Find where the given text appears and provide that cell's center as [x, y] coordinate. 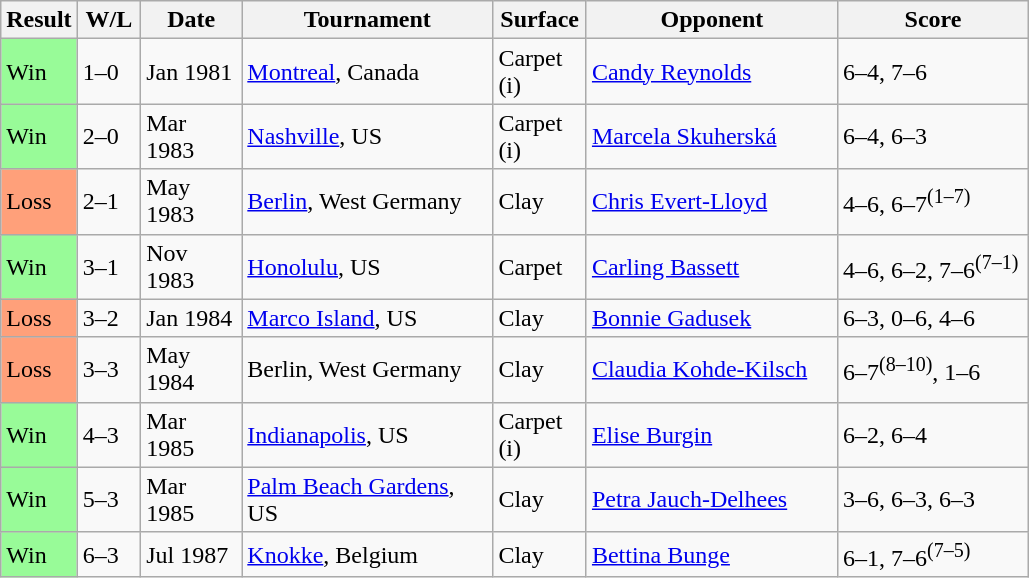
Jul 1987 [192, 554]
Carling Bassett [712, 266]
6–4, 6–3 [932, 136]
5–3 [109, 500]
2–1 [109, 202]
6–4, 7–6 [932, 72]
3–2 [109, 318]
4–6, 6–7(1–7) [932, 202]
Jan 1981 [192, 72]
3–3 [109, 370]
Carpet [540, 266]
Knokke, Belgium [368, 554]
Opponent [712, 20]
2–0 [109, 136]
Candy Reynolds [712, 72]
1–0 [109, 72]
Surface [540, 20]
W/L [109, 20]
Jan 1984 [192, 318]
Bonnie Gadusek [712, 318]
May 1984 [192, 370]
Palm Beach Gardens, US [368, 500]
Date [192, 20]
6–2, 6–4 [932, 434]
Claudia Kohde-Kilsch [712, 370]
Tournament [368, 20]
Bettina Bunge [712, 554]
Mar 1983 [192, 136]
Marcela Skuherská [712, 136]
Nashville, US [368, 136]
Chris Evert-Lloyd [712, 202]
Honolulu, US [368, 266]
4–3 [109, 434]
6–3, 0–6, 4–6 [932, 318]
Result [39, 20]
6–7(8–10), 1–6 [932, 370]
4–6, 6–2, 7–6(7–1) [932, 266]
Score [932, 20]
3–1 [109, 266]
Montreal, Canada [368, 72]
May 1983 [192, 202]
6–3 [109, 554]
3–6, 6–3, 6–3 [932, 500]
6–1, 7–6(7–5) [932, 554]
Indianapolis, US [368, 434]
Elise Burgin [712, 434]
Nov 1983 [192, 266]
Marco Island, US [368, 318]
Petra Jauch-Delhees [712, 500]
